Locate the cell with the specified text and output its [x, y] center coordinate. 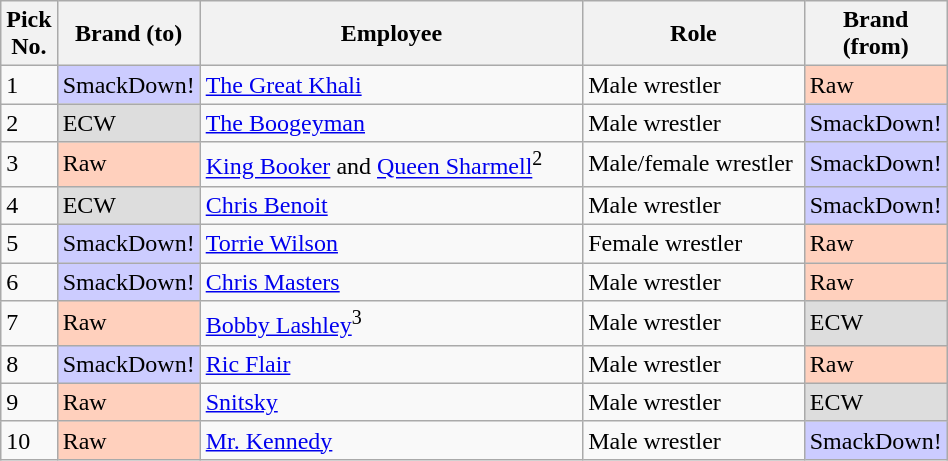
6 [29, 282]
1 [29, 85]
Chris Benoit [392, 205]
The Great Khali [392, 85]
3 [29, 164]
Ric Flair [392, 364]
9 [29, 402]
Bobby Lashley3 [392, 324]
2 [29, 123]
Chris Masters [392, 282]
7 [29, 324]
Torrie Wilson [392, 244]
Mr. Kennedy [392, 440]
Male/female wrestler [694, 164]
The Boogeyman [392, 123]
10 [29, 440]
5 [29, 244]
8 [29, 364]
Snitsky [392, 402]
Brand (from) [876, 34]
Employee [392, 34]
Pick No. [29, 34]
Brand (to) [128, 34]
Female wrestler [694, 244]
Role [694, 34]
4 [29, 205]
King Booker and Queen Sharmell2 [392, 164]
